Return (x, y) of the center of cell containing provided text 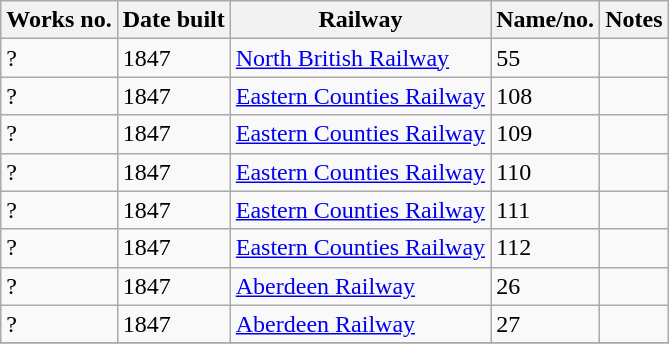
Works no. (59, 20)
Railway (360, 20)
North British Railway (360, 58)
27 (546, 324)
110 (546, 172)
55 (546, 58)
26 (546, 286)
109 (546, 134)
108 (546, 96)
112 (546, 248)
111 (546, 210)
Notes (634, 20)
Name/no. (546, 20)
Date built (174, 20)
